Search for the cell housing the specified text and yield its [x, y] center coordinate. 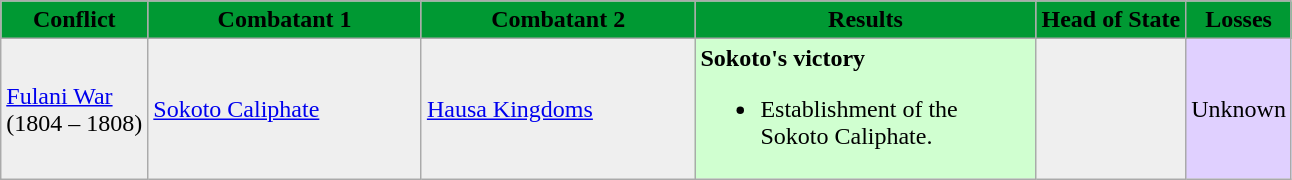
Conflict [74, 20]
Losses [1239, 20]
Head of State [1111, 20]
Combatant 2 [558, 20]
Results [866, 20]
Hausa Kingdoms [558, 109]
Combatant 1 [285, 20]
Sokoto's victoryEstablishment of the Sokoto Caliphate. [866, 109]
Fulani War(1804 – 1808) [74, 109]
Sokoto Caliphate [285, 109]
Unknown [1239, 109]
